Find where the given text appears and provide that cell's center as (X, Y) coordinate. 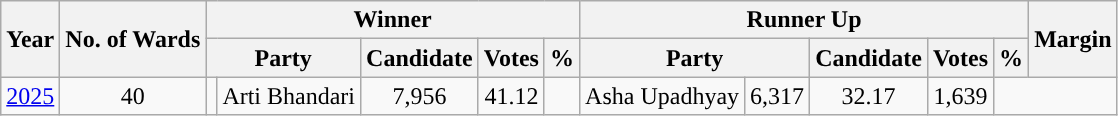
Year (30, 39)
1,639 (960, 96)
2025 (30, 96)
41.12 (511, 96)
32.17 (869, 96)
Arti Bhandari (289, 96)
No. of Wards (133, 39)
Winner (393, 20)
7,956 (420, 96)
Margin (1073, 39)
6,317 (778, 96)
40 (133, 96)
Runner Up (804, 20)
Asha Upadhyay (662, 96)
